Scan for the cell matching the given text and deliver its (X, Y) coordinate at center. 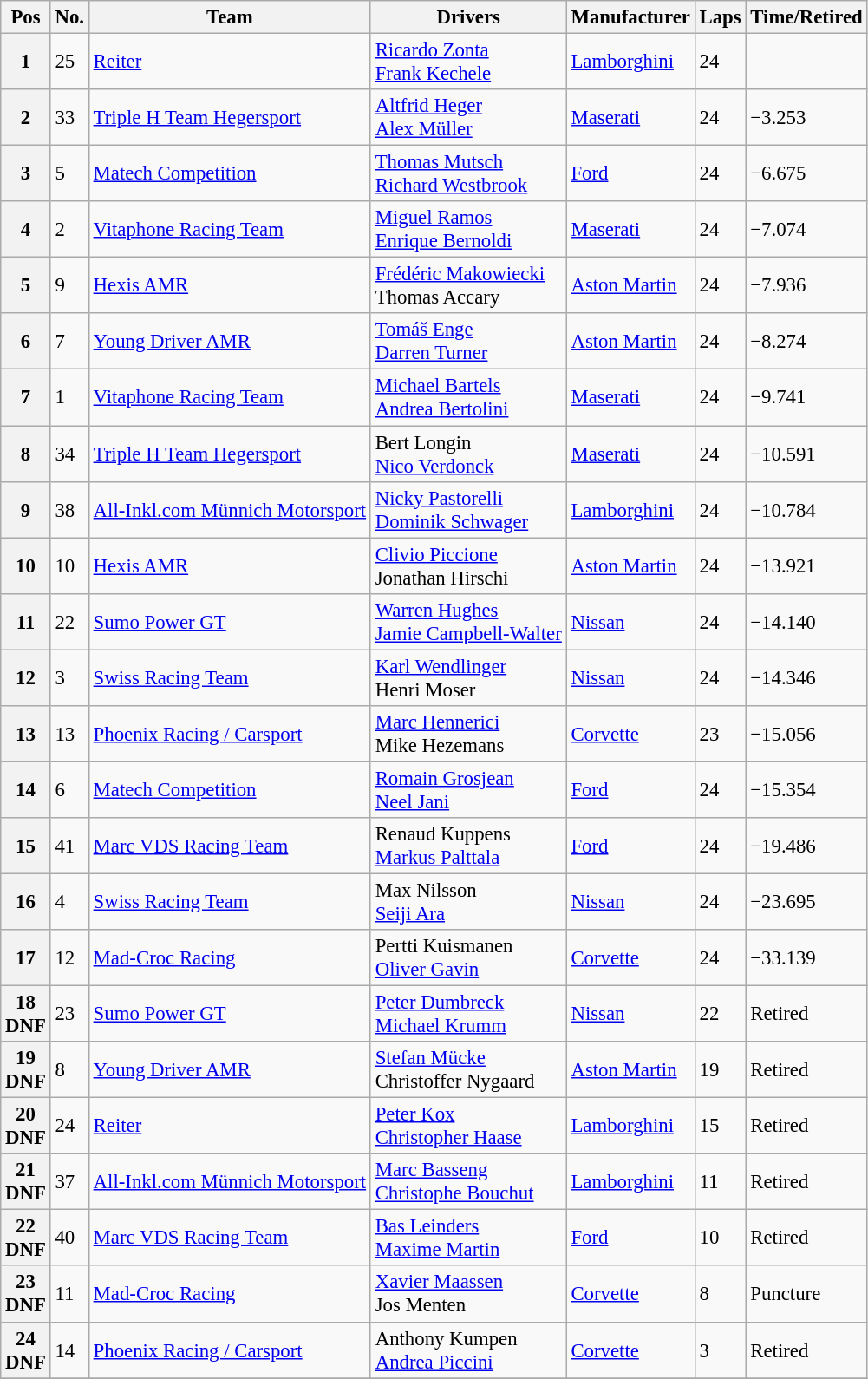
37 (69, 1181)
−8.274 (806, 342)
−7.074 (806, 229)
−9.741 (806, 397)
−15.056 (806, 734)
−10.591 (806, 454)
21DNF (26, 1181)
40 (69, 1238)
Thomas Mutsch Richard Westbrook (468, 173)
−33.139 (806, 957)
Clivio Piccione Jonathan Hirschi (468, 565)
−10.784 (806, 510)
Karl Wendlinger Henri Moser (468, 678)
Team (229, 17)
Marc Hennerici Mike Hezemans (468, 734)
Stefan Mücke Christoffer Nygaard (468, 1070)
22DNF (26, 1238)
Bas Leinders Maxime Martin (468, 1238)
18DNF (26, 1015)
Puncture (806, 1294)
Michael Bartels Andrea Bertolini (468, 397)
Max Nilsson Seiji Ara (468, 902)
Altfrid Heger Alex Müller (468, 118)
−19.486 (806, 846)
−23.695 (806, 902)
Manufacturer (630, 17)
25 (69, 62)
−6.675 (806, 173)
17 (26, 957)
−7.936 (806, 286)
Pertti Kuismanen Oliver Gavin (468, 957)
Miguel Ramos Enrique Bernoldi (468, 229)
34 (69, 454)
Peter Dumbreck Michael Krumm (468, 1015)
Laps (720, 17)
Time/Retired (806, 17)
−3.253 (806, 118)
16 (26, 902)
Pos (26, 17)
33 (69, 118)
Marc Basseng Christophe Bouchut (468, 1181)
Xavier Maassen Jos Menten (468, 1294)
Peter Kox Christopher Haase (468, 1126)
20DNF (26, 1126)
Nicky Pastorelli Dominik Schwager (468, 510)
−14.140 (806, 621)
Renaud Kuppens Markus Palttala (468, 846)
Tomáš Enge Darren Turner (468, 342)
Drivers (468, 17)
−14.346 (806, 678)
19 (720, 1070)
24DNF (26, 1350)
Romain Grosjean Neel Jani (468, 789)
23DNF (26, 1294)
38 (69, 510)
Anthony Kumpen Andrea Piccini (468, 1350)
Warren Hughes Jamie Campbell-Walter (468, 621)
−15.354 (806, 789)
19DNF (26, 1070)
No. (69, 17)
−13.921 (806, 565)
Frédéric Makowiecki Thomas Accary (468, 286)
Bert Longin Nico Verdonck (468, 454)
41 (69, 846)
Ricardo Zonta Frank Kechele (468, 62)
